Output the [X, Y] coordinate of the center of the cell containing the given text.  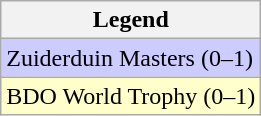
Zuiderduin Masters (0–1) [131, 58]
Legend [131, 20]
BDO World Trophy (0–1) [131, 96]
